Find where the given text appears and provide that cell's center as [X, Y] coordinate. 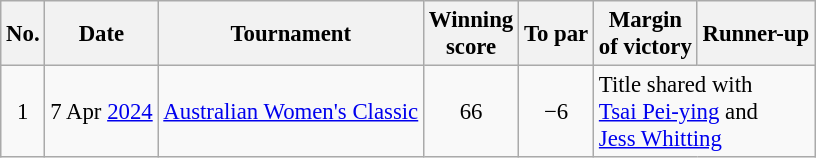
7 Apr 2024 [102, 112]
Winningscore [472, 34]
66 [472, 112]
−6 [556, 112]
To par [556, 34]
No. [23, 34]
1 [23, 112]
Tournament [291, 34]
Australian Women's Classic [291, 112]
Title shared with Tsai Pei-ying and Jess Whitting [704, 112]
Runner-up [756, 34]
Marginof victory [646, 34]
Date [102, 34]
